Pinpoint the cell where the given text exists, returning its [x, y] midpoint coordinate. 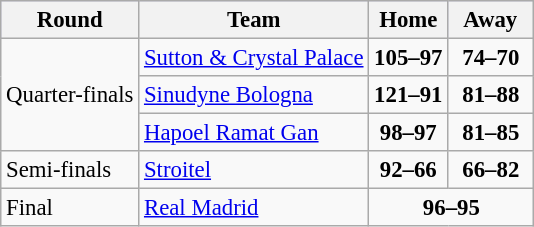
Away [491, 20]
81–85 [491, 133]
Stroitel [254, 170]
Home [408, 20]
66–82 [491, 170]
Semi-finals [70, 170]
98–97 [408, 133]
74–70 [491, 58]
92–66 [408, 170]
81–88 [491, 95]
105–97 [408, 58]
Quarter-finals [70, 96]
Hapoel Ramat Gan [254, 133]
Sinudyne Bologna [254, 95]
121–91 [408, 95]
Sutton & Crystal Palace [254, 58]
Round [70, 20]
Real Madrid [254, 208]
Team [254, 20]
96–95 [452, 208]
Final [70, 208]
